Locate the cell with the specified text and output its (x, y) center coordinate. 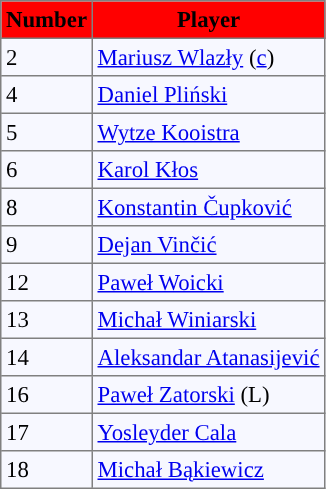
Paweł Woicki (208, 282)
Michał Winiarski (208, 320)
8 (47, 207)
18 (47, 470)
6 (47, 170)
Aleksandar Atanasijević (208, 357)
Konstantin Čupković (208, 207)
2 (47, 57)
Dejan Vinčić (208, 245)
Wytze Kooistra (208, 132)
5 (47, 132)
14 (47, 357)
16 (47, 395)
9 (47, 245)
Number (47, 20)
12 (47, 282)
4 (47, 95)
Daniel Pliński (208, 95)
Player (208, 20)
Yosleyder Cala (208, 432)
Michał Bąkiewicz (208, 470)
Mariusz Wlazły (c) (208, 57)
13 (47, 320)
17 (47, 432)
Paweł Zatorski (L) (208, 395)
Karol Kłos (208, 170)
